Return [x, y] of the center of cell containing provided text 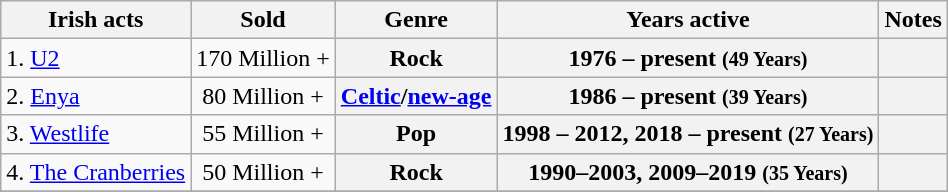
1986 – present (39 Years) [688, 96]
Years active [688, 20]
80 Million + [264, 96]
Irish acts [96, 20]
2. Enya [96, 96]
Genre [416, 20]
55 Million + [264, 134]
Pop [416, 134]
1990–2003, 2009–2019 (35 Years) [688, 172]
3. Westlife [96, 134]
170 Million + [264, 58]
4. The Cranberries [96, 172]
Notes [913, 20]
Celtic/new-age [416, 96]
1998 – 2012, 2018 – present (27 Years) [688, 134]
50 Million + [264, 172]
1976 – present (49 Years) [688, 58]
Sold [264, 20]
1. U2 [96, 58]
